Extract the (x, y) coordinate from the center of the cell holding the provided text.  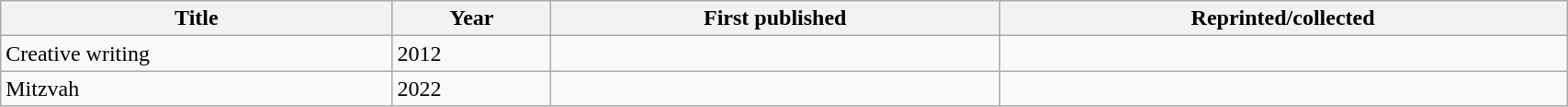
Mitzvah (197, 89)
Reprinted/collected (1283, 18)
Title (197, 18)
2012 (472, 53)
First published (775, 18)
Creative writing (197, 53)
Year (472, 18)
2022 (472, 89)
